Detect which cell encompasses the target text, then output its (X, Y) center coordinate. 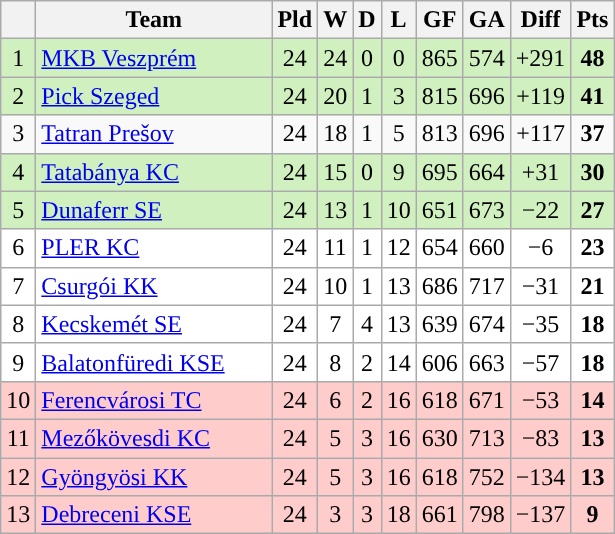
30 (592, 172)
D (367, 20)
20 (336, 96)
Tatran Prešov (154, 134)
−57 (540, 362)
813 (440, 134)
Pick Szeged (154, 96)
Team (154, 20)
673 (486, 210)
Dunaferr SE (154, 210)
GA (486, 20)
Pld (295, 20)
Diff (540, 20)
815 (440, 96)
Mezőkövesdi KC (154, 438)
Gyöngyösi KK (154, 477)
GF (440, 20)
+117 (540, 134)
15 (336, 172)
663 (486, 362)
41 (592, 96)
−31 (540, 286)
717 (486, 286)
654 (440, 248)
Csurgói KK (154, 286)
639 (440, 324)
+119 (540, 96)
Balatonfüredi KSE (154, 362)
+291 (540, 58)
−22 (540, 210)
Tatabánya KC (154, 172)
−134 (540, 477)
651 (440, 210)
W (336, 20)
−83 (540, 438)
661 (440, 515)
630 (440, 438)
−53 (540, 400)
21 (592, 286)
798 (486, 515)
660 (486, 248)
Ferencvárosi TC (154, 400)
674 (486, 324)
−6 (540, 248)
MKB Veszprém (154, 58)
695 (440, 172)
Pts (592, 20)
671 (486, 400)
752 (486, 477)
27 (592, 210)
664 (486, 172)
Debreceni KSE (154, 515)
Kecskemét SE (154, 324)
713 (486, 438)
574 (486, 58)
37 (592, 134)
L (398, 20)
−137 (540, 515)
PLER KC (154, 248)
48 (592, 58)
686 (440, 286)
865 (440, 58)
−35 (540, 324)
23 (592, 248)
+31 (540, 172)
606 (440, 362)
